Scan for the cell matching the given text and deliver its (x, y) coordinate at center. 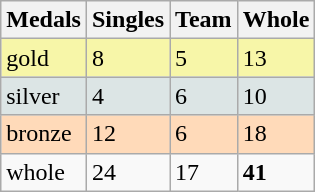
silver (44, 96)
18 (276, 134)
12 (128, 134)
Team (204, 20)
41 (276, 172)
Whole (276, 20)
bronze (44, 134)
gold (44, 58)
24 (128, 172)
13 (276, 58)
5 (204, 58)
10 (276, 96)
17 (204, 172)
4 (128, 96)
Medals (44, 20)
8 (128, 58)
whole (44, 172)
Singles (128, 20)
